Scan for the cell matching the given text and deliver its [x, y] coordinate at center. 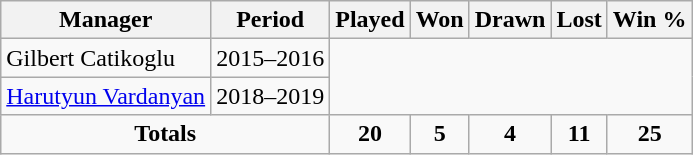
Played [370, 20]
2015–2016 [270, 58]
Won [440, 20]
Totals [166, 134]
Win % [650, 20]
2018–2019 [270, 96]
Lost [579, 20]
Gilbert Catikoglu [106, 58]
5 [440, 134]
Drawn [510, 20]
20 [370, 134]
11 [579, 134]
25 [650, 134]
4 [510, 134]
Manager [106, 20]
Period [270, 20]
Harutyun Vardanyan [106, 96]
